Provide the (x, y) coordinate of the cell's center where the given text is located.  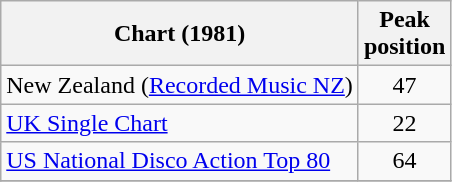
UK Single Chart (180, 123)
US National Disco Action Top 80 (180, 161)
47 (404, 85)
Peakposition (404, 34)
Chart (1981) (180, 34)
New Zealand (Recorded Music NZ) (180, 85)
22 (404, 123)
64 (404, 161)
